Provide the [x, y] coordinate of the cell's center where the given text is located.  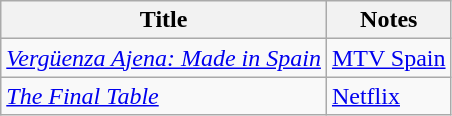
Title [164, 20]
Vergüenza Ajena: Made in Spain [164, 58]
The Final Table [164, 96]
Notes [388, 20]
MTV Spain [388, 58]
Netflix [388, 96]
